Identify which cell holds the provided text, then report its [x, y] central coordinate. 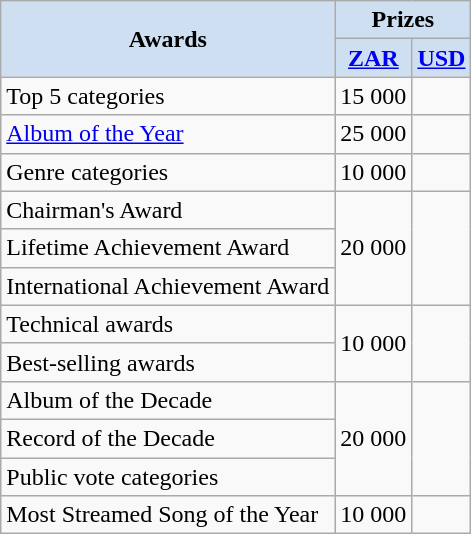
ZAR [374, 58]
Record of the Decade [168, 438]
25 000 [374, 134]
International Achievement Award [168, 286]
Prizes [403, 20]
Awards [168, 39]
Genre categories [168, 172]
USD [442, 58]
Album of the Year [168, 134]
Chairman's Award [168, 210]
Most Streamed Song of the Year [168, 515]
Lifetime Achievement Award [168, 248]
Technical awards [168, 324]
Best-selling awards [168, 362]
Top 5 categories [168, 96]
15 000 [374, 96]
Public vote categories [168, 477]
Album of the Decade [168, 400]
